Search for the cell housing the specified text and yield its (X, Y) center coordinate. 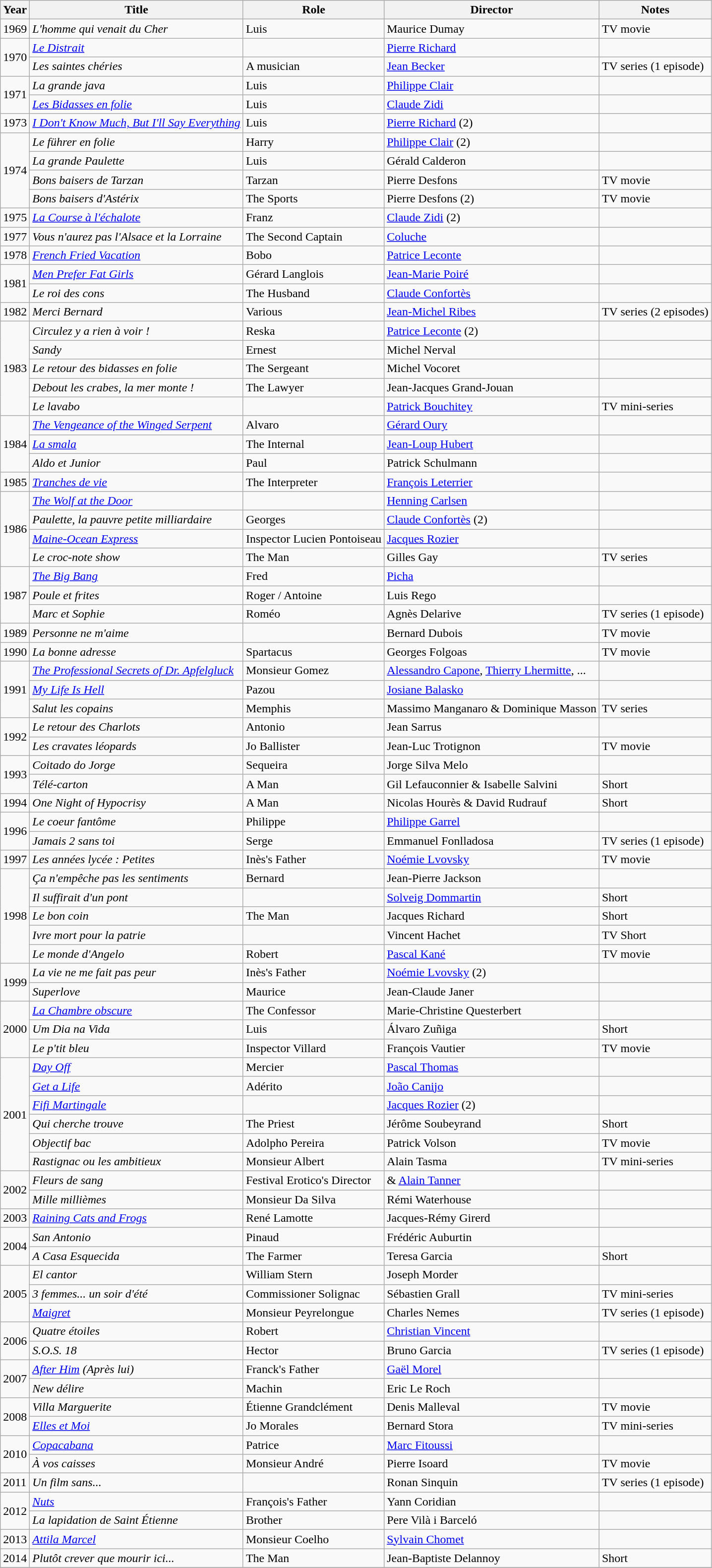
Tarzan (313, 180)
L'homme qui venait du Cher (137, 29)
Bernard Stora (492, 1426)
Fleurs de sang (137, 1181)
Sandy (137, 350)
Les Bidasses en folie (137, 104)
Reska (313, 331)
Yann Coridian (492, 1502)
Bernard Dubois (492, 633)
1999 (15, 982)
Machin (313, 1388)
1981 (15, 284)
Michel Nerval (492, 350)
Charles Nemes (492, 1313)
1996 (15, 831)
Pierre Isoard (492, 1464)
Maine-Ocean Express (137, 538)
Brother (313, 1520)
Villa Marguerite (137, 1407)
Henning Carlsen (492, 501)
René Lamotte (313, 1218)
1987 (15, 595)
La smala (137, 444)
Étienne Grandclément (313, 1407)
Jacques Richard (492, 916)
Ça n'empêche pas les sentiments (137, 878)
Attila Marcel (137, 1539)
The Wolf at the Door (137, 501)
The Internal (313, 444)
Jorge Silva Melo (492, 765)
El cantor (137, 1275)
The Big Bang (137, 576)
Rastignac ou les ambitieux (137, 1162)
Patrick Schulmann (492, 463)
Nuts (137, 1502)
Pierre Richard (2) (492, 123)
Le p'tit bleu (137, 1048)
À vos caisses (137, 1464)
Álvaro Zuñiga (492, 1029)
1984 (15, 444)
Josiane Balasko (492, 690)
1992 (15, 737)
Circulez y a rien à voir ! (137, 331)
Alessandro Capone, Thierry Lhermitte, ... (492, 671)
1978 (15, 255)
Franck's Father (313, 1369)
The Vengeance of the Winged Serpent (137, 425)
Joseph Morder (492, 1275)
La vie ne me fait pas peur (137, 973)
Salut les copains (137, 708)
2008 (15, 1416)
Pere Vilà i Barceló (492, 1520)
Gilles Gay (492, 558)
1986 (15, 529)
Inspector Villard (313, 1048)
The Farmer (313, 1256)
Gérard Langlois (313, 274)
Quatre étoiles (137, 1331)
Serge (313, 841)
Various (313, 312)
A Casa Esquecida (137, 1256)
Georges Folgoas (492, 652)
Plutôt crever que mourir ici... (137, 1558)
La Course à l'échalote (137, 217)
Poule et frites (137, 595)
La bonne adresse (137, 652)
Patrick Bouchitey (492, 406)
New délire (137, 1388)
Patrice (313, 1445)
Pierre Desfons (492, 180)
Teresa Garcia (492, 1256)
Les cravates léopards (137, 746)
Il suffirait d'un pont (137, 897)
Gérard Oury (492, 425)
Emmanuel Fonlladosa (492, 841)
Men Prefer Fat Girls (137, 274)
My Life Is Hell (137, 690)
Le roi des cons (137, 293)
Maurice Dumay (492, 29)
Le retour des bidasses en folie (137, 369)
Tranches de vie (137, 482)
Objectif bac (137, 1142)
Le monde d'Angelo (137, 954)
Georges (313, 519)
The Sports (313, 198)
French Fried Vacation (137, 255)
Le retour des Charlots (137, 727)
2006 (15, 1341)
Massimo Manganaro & Dominique Masson (492, 708)
Jacques Rozier (492, 538)
Sébastien Grall (492, 1294)
The Interpreter (313, 482)
S.O.S. 18 (137, 1350)
Jean-Jacques Grand-Jouan (492, 387)
1998 (15, 916)
Jean-Marie Poiré (492, 274)
Claude Confortès (492, 293)
João Canijo (492, 1086)
Philippe Garrel (492, 821)
1993 (15, 774)
Claude Confortès (2) (492, 519)
1985 (15, 482)
3 femmes... un soir d'été (137, 1294)
Fred (313, 576)
Get a Life (137, 1086)
Roger / Antoine (313, 595)
Aldo et Junior (137, 463)
Adérito (313, 1086)
Denis Malleval (492, 1407)
Coluche (492, 237)
Alain Tasma (492, 1162)
Monsieur Peyrelongue (313, 1313)
La lapidation de Saint Étienne (137, 1520)
The Priest (313, 1124)
Les saintes chéries (137, 66)
1975 (15, 217)
Monsieur André (313, 1464)
Claude Zidi (492, 104)
Sylvain Chomet (492, 1539)
1991 (15, 690)
1971 (15, 95)
Debout les crabes, la mer monte ! (137, 387)
Nicolas Hourès & David Rudrauf (492, 803)
Jacques-Rémy Girerd (492, 1218)
Monsieur Gomez (313, 671)
Franz (313, 217)
Paulette, la pauvre petite milliardaire (137, 519)
Michel Vocoret (492, 369)
Monsieur Albert (313, 1162)
Jacques Rozier (2) (492, 1105)
San Antonio (137, 1237)
La Chambre obscure (137, 1010)
Raining Cats and Frogs (137, 1218)
Eric Le Roch (492, 1388)
Claude Zidi (2) (492, 217)
Pascal Kané (492, 954)
A musician (313, 66)
1982 (15, 312)
One Night of Hypocrisy (137, 803)
2005 (15, 1294)
Philippe Clair (492, 85)
Vincent Hachet (492, 935)
Superlove (137, 992)
& Alain Tanner (492, 1181)
Télé-carton (137, 784)
Patrice Leconte (492, 255)
2010 (15, 1454)
2003 (15, 1218)
Gaël Morel (492, 1369)
Alvaro (313, 425)
Christian Vincent (492, 1331)
Le lavabo (137, 406)
Jean-Michel Ribes (492, 312)
Personne ne m'aime (137, 633)
La grande java (137, 85)
The Husband (313, 293)
Adolpho Pereira (313, 1142)
Jo Morales (313, 1426)
Jamais 2 sans toi (137, 841)
1969 (15, 29)
Le bon coin (137, 916)
François Leterrier (492, 482)
Ronan Sinquin (492, 1483)
2000 (15, 1029)
Bernard (313, 878)
1994 (15, 803)
Elles et Moi (137, 1426)
Title (137, 10)
Coitado do Jorge (137, 765)
The Second Captain (313, 237)
Jean-Luc Trotignon (492, 746)
Jean Sarrus (492, 727)
The Professional Secrets of Dr. Apfelgluck (137, 671)
Spartacus (313, 652)
The Confessor (313, 1010)
Copacabana (137, 1445)
The Sergeant (313, 369)
Antonio (313, 727)
Day Off (137, 1067)
Un film sans... (137, 1483)
Monsieur Coelho (313, 1539)
William Stern (313, 1275)
2012 (15, 1511)
Role (313, 10)
Frédéric Auburtin (492, 1237)
Jo Ballister (313, 746)
1997 (15, 860)
Roméo (313, 614)
The Lawyer (313, 387)
Marie-Christine Questerbert (492, 1010)
Festival Erotico's Director (313, 1181)
Solveig Dommartin (492, 897)
2013 (15, 1539)
Le croc-note show (137, 558)
Noémie Lvovsky (492, 860)
Philippe (313, 821)
Um Dia na Vida (137, 1029)
Notes (655, 10)
Maurice (313, 992)
Ivre mort pour la patrie (137, 935)
TV Short (655, 935)
Jérôme Soubeyrand (492, 1124)
Jean Becker (492, 66)
François Vautier (492, 1048)
TV series (2 episodes) (655, 312)
Rémi Waterhouse (492, 1199)
Fifi Martingale (137, 1105)
Le coeur fantôme (137, 821)
Qui cherche trouve (137, 1124)
Memphis (313, 708)
1974 (15, 170)
I Don't Know Much, But I'll Say Everything (137, 123)
Le führer en folie (137, 142)
Bruno Garcia (492, 1350)
Bons baisers de Tarzan (137, 180)
Mille millièmes (137, 1199)
Merci Bernard (137, 312)
Marc Fitoussi (492, 1445)
Bobo (313, 255)
Jean-Pierre Jackson (492, 878)
1977 (15, 237)
Gil Lefauconnier & Isabelle Salvini (492, 784)
2007 (15, 1379)
Pierre Richard (492, 48)
Mercier (313, 1067)
Commissioner Solignac (313, 1294)
Vous n'aurez pas l'Alsace et la Lorraine (137, 237)
Marc et Sophie (137, 614)
2011 (15, 1483)
Pinaud (313, 1237)
Pazou (313, 690)
Patrice Leconte (2) (492, 331)
2001 (15, 1114)
Paul (313, 463)
1990 (15, 652)
Le Distrait (137, 48)
Agnès Delarive (492, 614)
2014 (15, 1558)
Patrick Volson (492, 1142)
Maigret (137, 1313)
Jean-Loup Hubert (492, 444)
François's Father (313, 1502)
Luis Rego (492, 595)
Pierre Desfons (2) (492, 198)
Philippe Clair (2) (492, 142)
Harry (313, 142)
Ernest (313, 350)
Director (492, 10)
Les années lycée : Petites (137, 860)
Gérald Calderon (492, 161)
Hector (313, 1350)
After Him (Après lui) (137, 1369)
1989 (15, 633)
Monsieur Da Silva (313, 1199)
Pascal Thomas (492, 1067)
Noémie Lvovsky (2) (492, 973)
1973 (15, 123)
2002 (15, 1190)
Sequeira (313, 765)
Jean-Baptiste Delannoy (492, 1558)
Bons baisers d'Astérix (137, 198)
2004 (15, 1247)
Picha (492, 576)
Jean-Claude Janer (492, 992)
Inspector Lucien Pontoiseau (313, 538)
La grande Paulette (137, 161)
Year (15, 10)
1983 (15, 369)
1970 (15, 57)
